Return [x, y] of the center of cell containing provided text 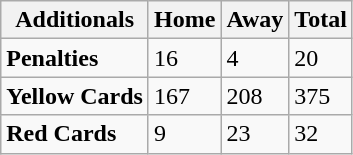
Red Cards [75, 134]
32 [321, 134]
375 [321, 96]
167 [184, 96]
Yellow Cards [75, 96]
23 [255, 134]
Total [321, 20]
208 [255, 96]
Home [184, 20]
4 [255, 58]
16 [184, 58]
9 [184, 134]
20 [321, 58]
Penalties [75, 58]
Additionals [75, 20]
Away [255, 20]
